For the text-containing cell, return its midpoint in [X, Y] coordinate format. 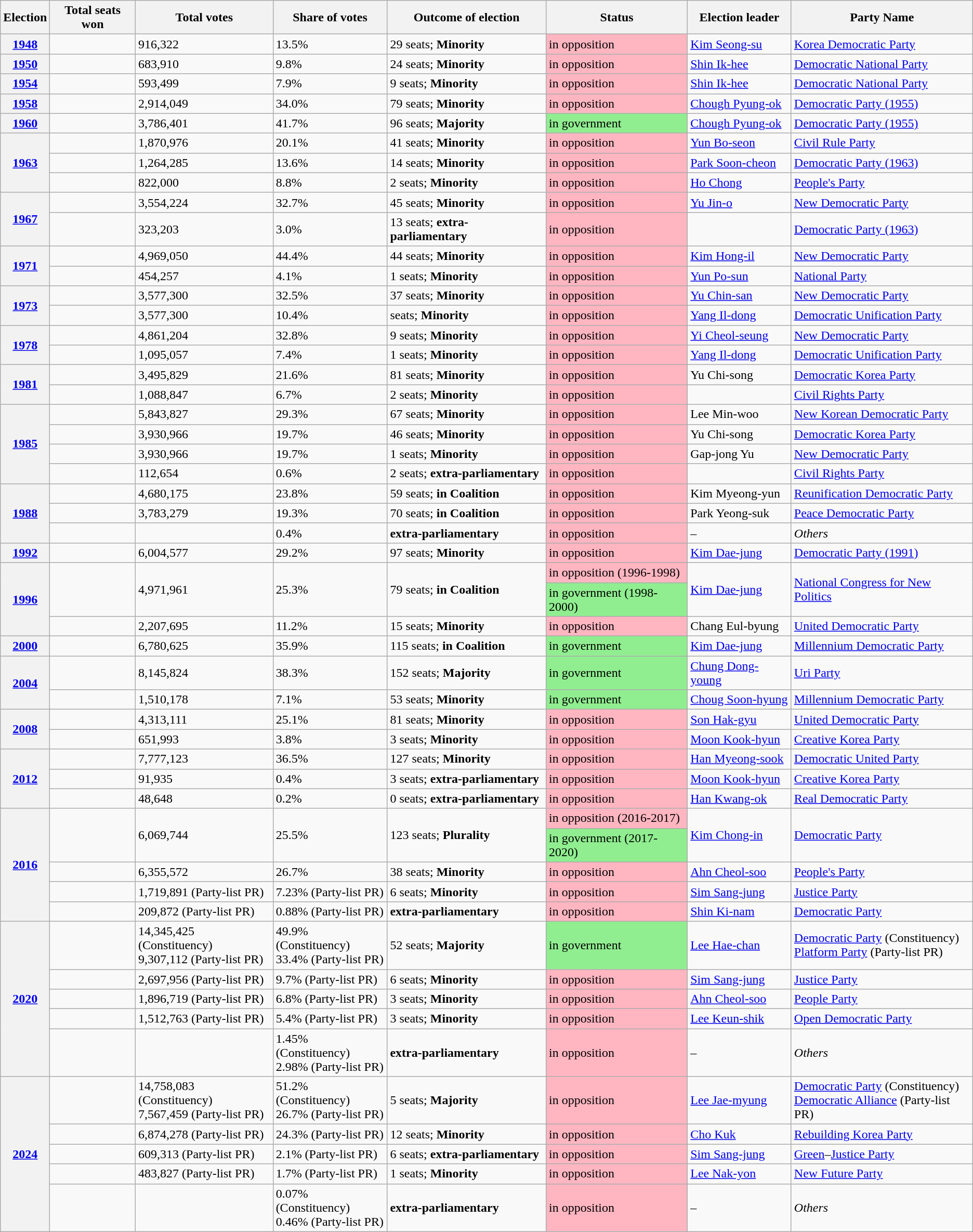
1,510,178 [205, 700]
in government (1998-2000) [616, 599]
Lee Min-woo [740, 414]
1978 [25, 345]
7.1% [330, 700]
2016 [25, 865]
13.6% [330, 163]
59 seats; in Coalition [467, 493]
9.8% [330, 64]
7.23% (Party-list PR) [330, 892]
1,088,847 [205, 395]
Peace Democratic Party [882, 513]
5 seats; Majority [467, 1100]
New Future Party [882, 1174]
Reunification Democratic Party [882, 493]
Democratic United Party [882, 759]
Civil Rule Party [882, 143]
23.8% [330, 493]
6.8% (Party-list PR) [330, 999]
Uri Party [882, 673]
91,935 [205, 779]
35.9% [330, 646]
Total votes [205, 18]
5.4% (Party-list PR) [330, 1019]
in opposition (2016-2017) [616, 818]
Lee Hae-chan [740, 945]
Shin Ki-nam [740, 911]
2 seats; extra-parliamentary [467, 474]
19.3% [330, 513]
96 seats; Majority [467, 123]
6 seats; extra-parliamentary [467, 1154]
0.6% [330, 474]
25.3% [330, 589]
7,777,123 [205, 759]
44.4% [330, 256]
1950 [25, 64]
112,654 [205, 474]
483,827 (Party-list PR) [205, 1174]
Democratic Party (Constituency)Democratic Alliance (Party-list PR) [882, 1100]
Party Name [882, 18]
609,313 (Party-list PR) [205, 1154]
3.0% [330, 229]
Rebuilding Korea Party [882, 1134]
15 seats; Minority [467, 626]
24 seats; Minority [467, 64]
Open Democratic Party [882, 1019]
323,203 [205, 229]
0 seats; extra-parliamentary [467, 798]
48,648 [205, 798]
Outcome of election [467, 18]
4,680,175 [205, 493]
2,207,695 [205, 626]
Democratic Party (Constituency)Platform Party (Party-list PR) [882, 945]
Yu Chin-san [740, 296]
Yu Jin-o [740, 202]
National Party [882, 276]
209,872 (Party-list PR) [205, 911]
5,843,827 [205, 414]
1971 [25, 266]
Share of votes [330, 18]
14 seats; Minority [467, 163]
1967 [25, 219]
Han Kwang-ok [740, 798]
Status [616, 18]
Ho Chong [740, 182]
25.1% [330, 719]
6,355,572 [205, 872]
in opposition (1996-1998) [616, 572]
0.2% [330, 798]
1996 [25, 599]
683,910 [205, 64]
Son Hak-gyu [740, 719]
29.3% [330, 414]
29 seats; Minority [467, 44]
2000 [25, 646]
Kim Seong-su [740, 44]
14,758,083 (Constituency)7,567,459 (Party-list PR) [205, 1100]
Korea Democratic Party [882, 44]
Cho Kuk [740, 1134]
Park Yeong-suk [740, 513]
Green–Justice Party [882, 1154]
38 seats; Minority [467, 872]
53 seats; Minority [467, 700]
0.88% (Party-list PR) [330, 911]
67 seats; Minority [467, 414]
6,780,625 [205, 646]
127 seats; Minority [467, 759]
14,345,425 (Constituency)9,307,112 (Party-list PR) [205, 945]
Kim Myeong-yun [740, 493]
32.8% [330, 335]
Real Democratic Party [882, 798]
1.7% (Party-list PR) [330, 1174]
34.0% [330, 103]
Chung Dong-young [740, 673]
41.7% [330, 123]
13.5% [330, 44]
1973 [25, 306]
1,896,719 (Party-list PR) [205, 999]
12 seats; Minority [467, 1134]
2008 [25, 729]
1981 [25, 385]
Chang Eul-byung [740, 626]
Yun Bo-seon [740, 143]
32.5% [330, 296]
13 seats; extra-parliamentary [467, 229]
1,264,285 [205, 163]
3.8% [330, 739]
21.6% [330, 375]
2024 [25, 1154]
1954 [25, 84]
4,969,050 [205, 256]
454,257 [205, 276]
seats; Minority [467, 316]
36.5% [330, 759]
37 seats; Minority [467, 296]
32.7% [330, 202]
1985 [25, 444]
1948 [25, 44]
2012 [25, 779]
1,719,891 (Party-list PR) [205, 892]
Election leader [740, 18]
Total seats won [93, 18]
115 seats; in Coalition [467, 646]
2.1% (Party-list PR) [330, 1154]
29.2% [330, 553]
3 seats; extra-parliamentary [467, 779]
24.3% (Party-list PR) [330, 1134]
6,874,278 (Party-list PR) [205, 1134]
46 seats; Minority [467, 434]
6.7% [330, 395]
2004 [25, 683]
Han Myeong-sook [740, 759]
822,000 [205, 182]
79 seats; in Coalition [467, 589]
593,499 [205, 84]
6,069,744 [205, 835]
41 seats; Minority [467, 143]
in government (2017-2020) [616, 845]
Kim Chong-in [740, 835]
8,145,824 [205, 673]
Yi Cheol-seung [740, 335]
25.5% [330, 835]
6,004,577 [205, 553]
Kim Hong-il [740, 256]
1,870,976 [205, 143]
Lee Jae-myung [740, 1100]
51.2% (Constituency)26.7% (Party-list PR) [330, 1100]
4,971,961 [205, 589]
97 seats; Minority [467, 553]
3,783,279 [205, 513]
People Party [882, 999]
9.7% (Party-list PR) [330, 979]
651,993 [205, 739]
26.7% [330, 872]
1992 [25, 553]
38.3% [330, 673]
3,495,829 [205, 375]
7.9% [330, 84]
11.2% [330, 626]
New Korean Democratic Party [882, 414]
National Congress for New Politics [882, 589]
79 seats; Minority [467, 103]
20.1% [330, 143]
2,914,049 [205, 103]
2,697,956 (Party-list PR) [205, 979]
3,786,401 [205, 123]
2020 [25, 999]
152 seats; Majority [467, 673]
1988 [25, 513]
49.9% (Constituency)33.4% (Party-list PR) [330, 945]
1960 [25, 123]
8.8% [330, 182]
1963 [25, 163]
1,095,057 [205, 355]
10.4% [330, 316]
7.4% [330, 355]
1.45% (Constituency)2.98% (Party-list PR) [330, 1053]
Gap-jong Yu [740, 454]
Election [25, 18]
1958 [25, 103]
4.1% [330, 276]
0.07% (Constituency)0.46% (Party-list PR) [330, 1208]
1,512,763 (Party-list PR) [205, 1019]
45 seats; Minority [467, 202]
Lee Nak-yon [740, 1174]
4,313,111 [205, 719]
Democratic Party (1991) [882, 553]
Park Soon-cheon [740, 163]
Yun Po-sun [740, 276]
44 seats; Minority [467, 256]
4,861,204 [205, 335]
3,554,224 [205, 202]
123 seats; Plurality [467, 835]
52 seats; Majority [467, 945]
916,322 [205, 44]
Choug Soon-hyung [740, 700]
70 seats; in Coalition [467, 513]
Lee Keun-shik [740, 1019]
